Pinpoint the cell where the given text exists, returning its (X, Y) midpoint coordinate. 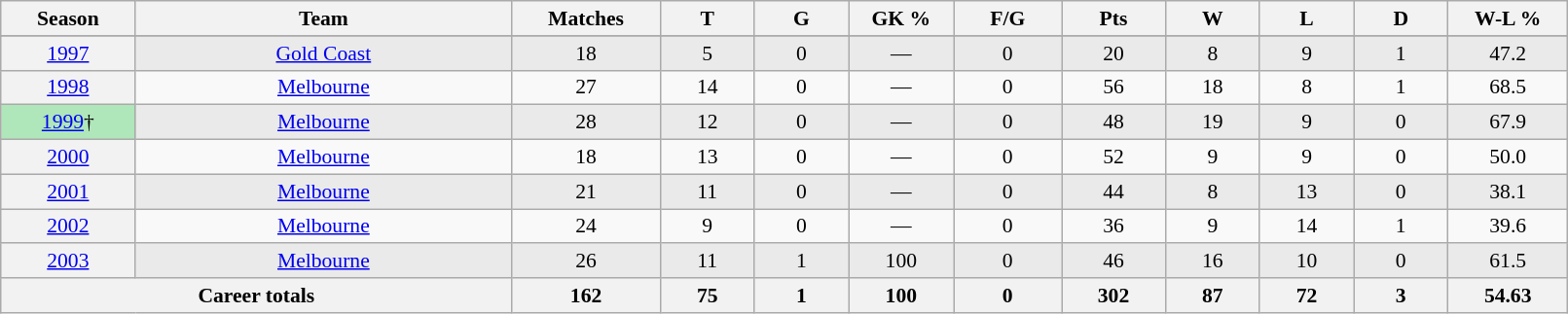
5 (707, 53)
36 (1113, 227)
D (1402, 18)
87 (1213, 296)
2001 (68, 192)
20 (1113, 53)
L (1306, 18)
68.5 (1509, 87)
39.6 (1509, 227)
52 (1113, 157)
GK % (901, 18)
61.5 (1509, 262)
38.1 (1509, 192)
26 (586, 262)
G (802, 18)
1999† (68, 122)
T (707, 18)
47.2 (1509, 53)
3 (1402, 296)
44 (1113, 192)
2002 (68, 227)
16 (1213, 262)
27 (586, 87)
2000 (68, 157)
302 (1113, 296)
162 (586, 296)
W-L % (1509, 18)
Team (323, 18)
28 (586, 122)
72 (1306, 296)
1998 (68, 87)
2003 (68, 262)
Matches (586, 18)
48 (1113, 122)
21 (586, 192)
75 (707, 296)
Gold Coast (323, 53)
W (1213, 18)
1997 (68, 53)
19 (1213, 122)
Pts (1113, 18)
50.0 (1509, 157)
Career totals (257, 296)
Season (68, 18)
56 (1113, 87)
67.9 (1509, 122)
12 (707, 122)
24 (586, 227)
46 (1113, 262)
F/G (1008, 18)
10 (1306, 262)
54.63 (1509, 296)
